Scan for the cell matching the given text and deliver its [x, y] coordinate at center. 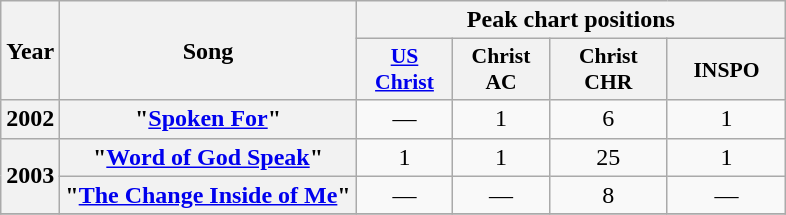
8 [608, 195]
"The Change Inside of Me" [208, 195]
US Christ [404, 70]
Christ CHR [608, 70]
INSPO [726, 70]
25 [608, 157]
Peak chart positions [570, 20]
2003 [30, 176]
6 [608, 119]
Year [30, 50]
"Spoken For" [208, 119]
"Word of God Speak" [208, 157]
Song [208, 50]
Christ AC [502, 70]
2002 [30, 119]
